Determine the (x, y) coordinate at the center of the cell enclosing the given text.  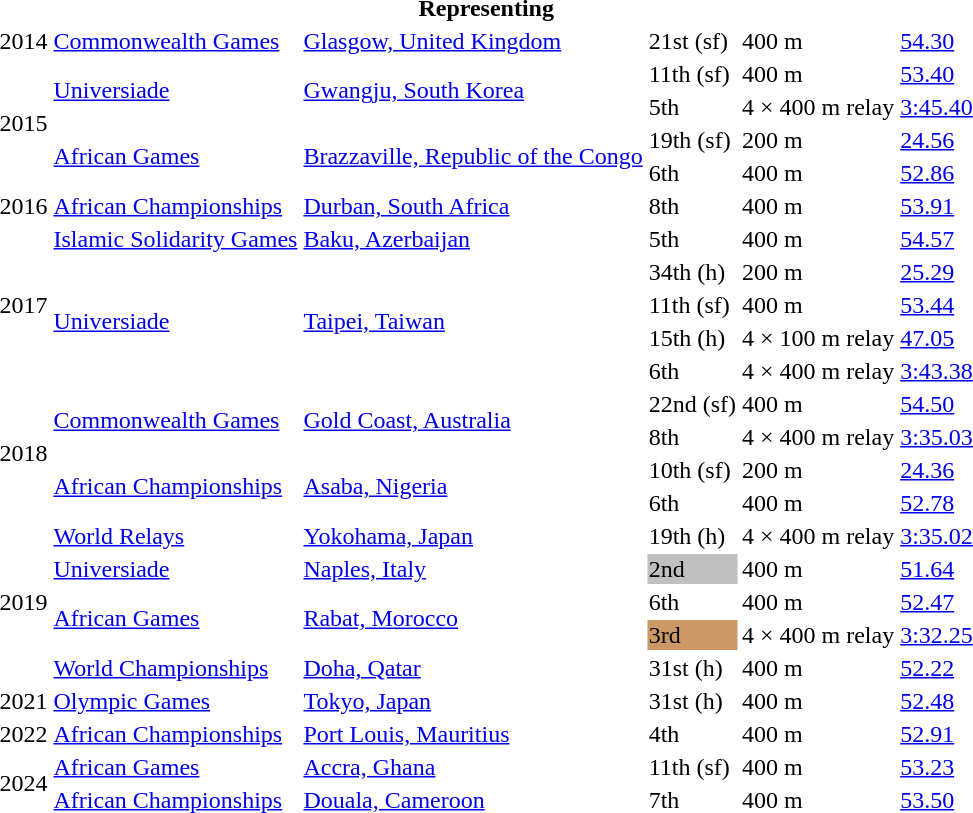
21st (sf) (692, 41)
Asaba, Nigeria (473, 486)
Doha, Qatar (473, 668)
Glasgow, United Kingdom (473, 41)
22nd (sf) (692, 404)
Baku, Azerbaijan (473, 239)
Brazzaville, Republic of the Congo (473, 156)
34th (h) (692, 272)
19th (h) (692, 536)
Port Louis, Mauritius (473, 734)
Yokohama, Japan (473, 536)
4 × 100 m relay (818, 338)
10th (sf) (692, 470)
Naples, Italy (473, 569)
Durban, South Africa (473, 206)
Gold Coast, Australia (473, 420)
Islamic Solidarity Games (176, 239)
Gwangju, South Korea (473, 90)
Tokyo, Japan (473, 701)
Taipei, Taiwan (473, 322)
Rabat, Morocco (473, 618)
Accra, Ghana (473, 767)
19th (sf) (692, 140)
World Relays (176, 536)
4th (692, 734)
3rd (692, 635)
World Championships (176, 668)
2nd (692, 569)
Olympic Games (176, 701)
15th (h) (692, 338)
